Return [x, y] of the center of cell containing provided text 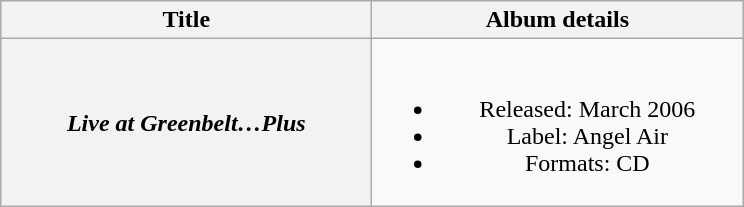
Album details [558, 20]
Live at Greenbelt…Plus [186, 122]
Title [186, 20]
Released: March 2006Label: Angel AirFormats: CD [558, 122]
